Scan for the cell matching the given text and deliver its (X, Y) coordinate at center. 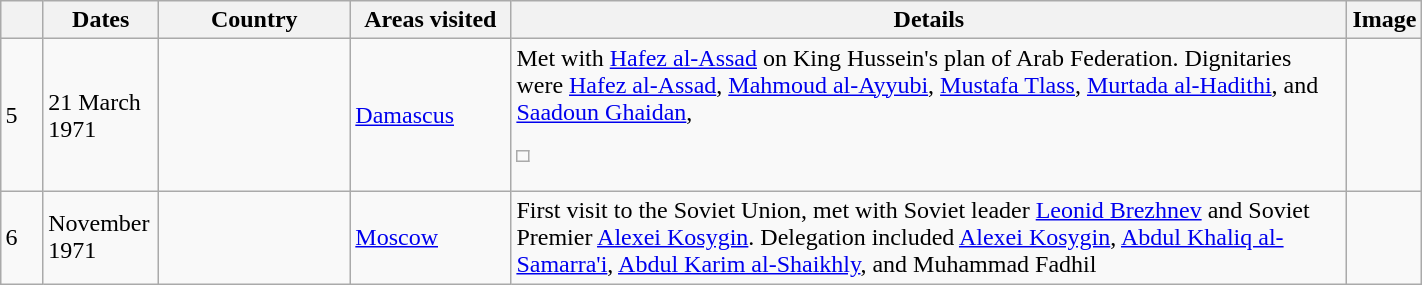
Moscow (430, 237)
Details (929, 20)
Damascus (430, 116)
Areas visited (430, 20)
5 (22, 116)
November 1971 (101, 237)
Dates (101, 20)
21 March 1971 (101, 116)
Country (254, 20)
Image (1384, 20)
6 (22, 237)
